Search for the cell housing the specified text and yield its [X, Y] center coordinate. 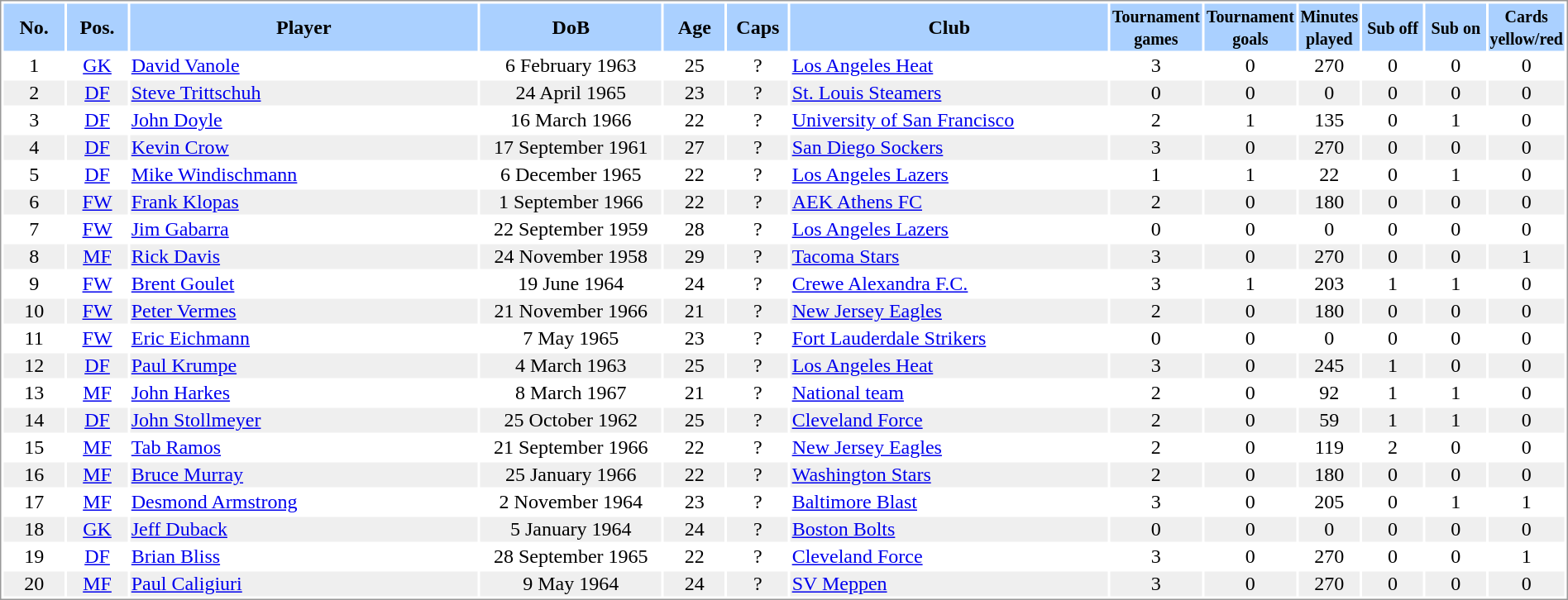
No. [33, 26]
Boston Bolts [949, 530]
21 September 1966 [571, 447]
Bruce Murray [304, 475]
Rick Davis [304, 257]
19 June 1964 [571, 283]
Steve Trittschuh [304, 93]
20 [33, 584]
Tournamentgoals [1250, 26]
5 January 1964 [571, 530]
22 September 1959 [571, 229]
Paul Caligiuri [304, 584]
David Vanole [304, 65]
25 October 1962 [571, 421]
Baltimore Blast [949, 502]
245 [1329, 366]
Washington Stars [949, 475]
16 March 1966 [571, 120]
Age [695, 26]
135 [1329, 120]
Eric Eichmann [304, 338]
Crewe Alexandra F.C. [949, 283]
John Harkes [304, 393]
7 [33, 229]
Kevin Crow [304, 148]
John Doyle [304, 120]
St. Louis Steamers [949, 93]
Tab Ramos [304, 447]
8 [33, 257]
SV Meppen [949, 584]
DoB [571, 26]
28 [695, 229]
13 [33, 393]
28 September 1965 [571, 556]
University of San Francisco [949, 120]
Caps [758, 26]
Paul Krumpe [304, 366]
Player [304, 26]
19 [33, 556]
Club [949, 26]
9 [33, 283]
59 [1329, 421]
6 February 1963 [571, 65]
7 May 1965 [571, 338]
Mike Windischmann [304, 174]
4 March 1963 [571, 366]
Minutesplayed [1329, 26]
17 [33, 502]
2 November 1964 [571, 502]
Desmond Armstrong [304, 502]
21 November 1966 [571, 312]
10 [33, 312]
25 January 1966 [571, 475]
16 [33, 475]
14 [33, 421]
Sub on [1456, 26]
Tacoma Stars [949, 257]
Tournamentgames [1156, 26]
Pos. [98, 26]
4 [33, 148]
Brent Goulet [304, 283]
Jeff Duback [304, 530]
Peter Vermes [304, 312]
119 [1329, 447]
AEK Athens FC [949, 202]
15 [33, 447]
Frank Klopas [304, 202]
San Diego Sockers [949, 148]
92 [1329, 393]
24 April 1965 [571, 93]
205 [1329, 502]
Sub off [1393, 26]
8 March 1967 [571, 393]
Brian Bliss [304, 556]
6 December 1965 [571, 174]
5 [33, 174]
Cardsyellow/red [1527, 26]
Fort Lauderdale Strikers [949, 338]
1 September 1966 [571, 202]
17 September 1961 [571, 148]
12 [33, 366]
27 [695, 148]
National team [949, 393]
29 [695, 257]
John Stollmeyer [304, 421]
18 [33, 530]
9 May 1964 [571, 584]
24 November 1958 [571, 257]
6 [33, 202]
Jim Gabarra [304, 229]
203 [1329, 283]
11 [33, 338]
